Identify which cell holds the provided text, then report its [X, Y] central coordinate. 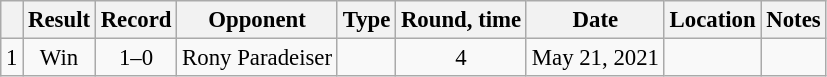
Win [60, 58]
May 21, 2021 [595, 58]
Round, time [462, 20]
Rony Paradeiser [258, 58]
Record [136, 20]
1–0 [136, 58]
Date [595, 20]
1 [12, 58]
Result [60, 20]
Location [712, 20]
4 [462, 58]
Opponent [258, 20]
Notes [794, 20]
Type [366, 20]
